Provide the [x, y] coordinate of the cell's center where the given text is located.  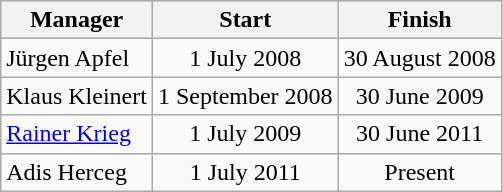
Finish [420, 20]
1 September 2008 [245, 96]
Jürgen Apfel [77, 58]
Klaus Kleinert [77, 96]
Start [245, 20]
30 June 2009 [420, 96]
1 July 2011 [245, 172]
30 June 2011 [420, 134]
Rainer Krieg [77, 134]
Present [420, 172]
Adis Herceg [77, 172]
1 July 2008 [245, 58]
1 July 2009 [245, 134]
30 August 2008 [420, 58]
Manager [77, 20]
